Identify which cell holds the provided text, then report its (x, y) central coordinate. 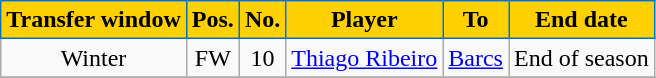
No. (262, 20)
Winter (94, 58)
To (476, 20)
Player (364, 20)
Thiago Ribeiro (364, 58)
FW (212, 58)
End of season (581, 58)
10 (262, 58)
Transfer window (94, 20)
End date (581, 20)
Barcs (476, 58)
Pos. (212, 20)
